Provide the (x, y) coordinate of the cell's center where the given text is located.  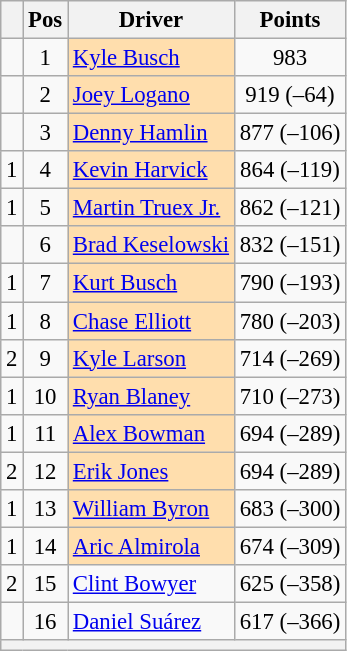
Kyle Larson (152, 358)
Daniel Suárez (152, 621)
Points (290, 20)
Chase Elliott (152, 321)
714 (–269) (290, 358)
3 (46, 133)
919 (–64) (290, 95)
Erik Jones (152, 471)
Driver (152, 20)
710 (–273) (290, 396)
11 (46, 433)
Clint Bowyer (152, 584)
Alex Bowman (152, 433)
Kyle Busch (152, 58)
864 (–119) (290, 170)
Aric Almirola (152, 546)
877 (–106) (290, 133)
Martin Truex Jr. (152, 208)
16 (46, 621)
Kevin Harvick (152, 170)
617 (–366) (290, 621)
780 (–203) (290, 321)
Joey Logano (152, 95)
15 (46, 584)
Ryan Blaney (152, 396)
674 (–309) (290, 546)
William Byron (152, 509)
13 (46, 509)
14 (46, 546)
Kurt Busch (152, 283)
10 (46, 396)
832 (–151) (290, 245)
862 (–121) (290, 208)
790 (–193) (290, 283)
983 (290, 58)
4 (46, 170)
6 (46, 245)
Brad Keselowski (152, 245)
12 (46, 471)
5 (46, 208)
Denny Hamlin (152, 133)
683 (–300) (290, 509)
8 (46, 321)
9 (46, 358)
7 (46, 283)
625 (–358) (290, 584)
Pos (46, 20)
